Locate the cell with the specified text and output its (X, Y) center coordinate. 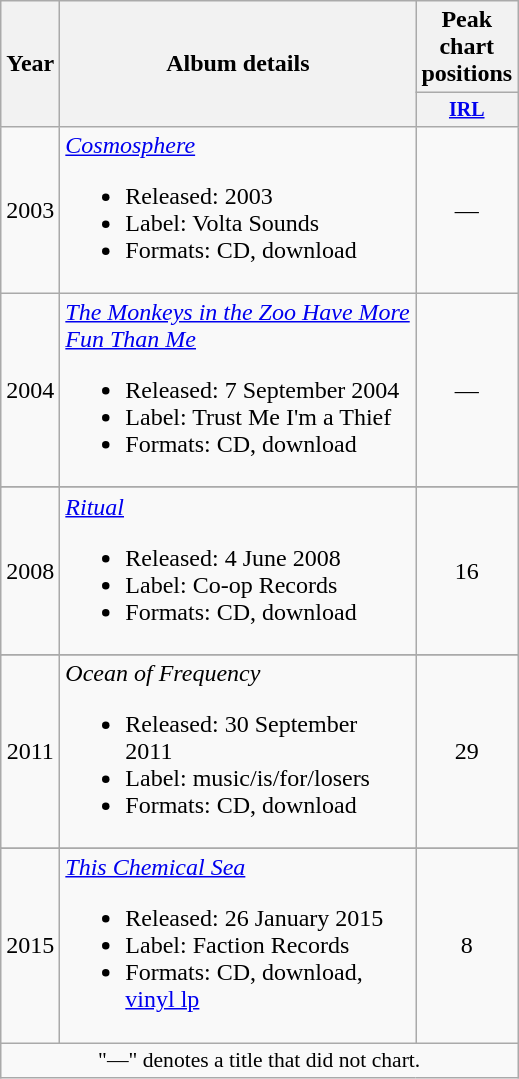
2011 (30, 751)
2003 (30, 210)
29 (467, 751)
Ocean of FrequencyReleased: 30 September 2011Label: music/is/for/losersFormats: CD, download (238, 751)
16 (467, 570)
Album details (238, 64)
"—" denotes a title that did not chart. (260, 1061)
2008 (30, 570)
RitualReleased: 4 June 2008Label: Co-op RecordsFormats: CD, download (238, 570)
IRL (467, 110)
Year (30, 64)
2004 (30, 390)
2015 (30, 946)
The Monkeys in the Zoo Have More Fun Than MeReleased: 7 September 2004Label: Trust Me I'm a ThiefFormats: CD, download (238, 390)
This Chemical SeaReleased: 26 January 2015Label: Faction RecordsFormats: CD, download, vinyl lp (238, 946)
8 (467, 946)
CosmosphereReleased: 2003Label: Volta SoundsFormats: CD, download (238, 210)
Peak chart positions (467, 47)
